Output the (X, Y) coordinate of the center of the cell containing the given text.  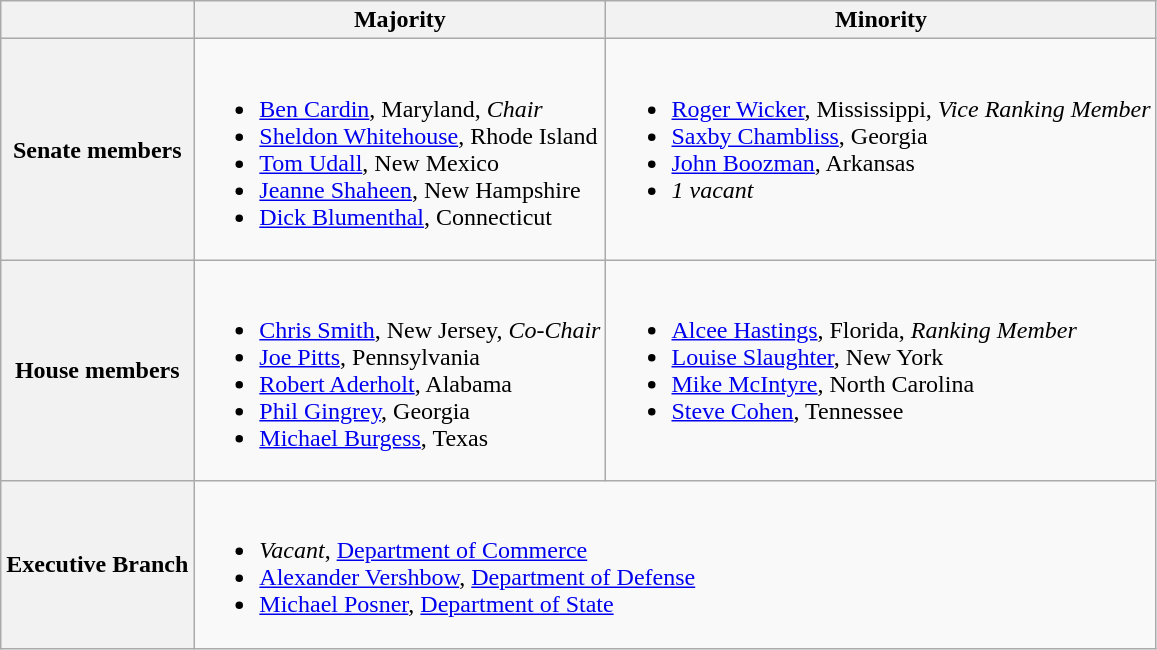
Chris Smith, New Jersey, Co-ChairJoe Pitts, PennsylvaniaRobert Aderholt, AlabamaPhil Gingrey, GeorgiaMichael Burgess, Texas (400, 370)
House members (98, 370)
Senate members (98, 150)
Roger Wicker, Mississippi, Vice Ranking MemberSaxby Chambliss, GeorgiaJohn Boozman, Arkansas1 vacant (881, 150)
Majority (400, 20)
Executive Branch (98, 564)
Vacant, Department of CommerceAlexander Vershbow, Department of Defense Michael Posner, Department of State (675, 564)
Alcee Hastings, Florida, Ranking MemberLouise Slaughter, New YorkMike McIntyre, North CarolinaSteve Cohen, Tennessee (881, 370)
Minority (881, 20)
Ben Cardin, Maryland, ChairSheldon Whitehouse, Rhode IslandTom Udall, New MexicoJeanne Shaheen, New HampshireDick Blumenthal, Connecticut (400, 150)
